Capture the cell that displays the provided text and extract its [x, y] central coordinate. 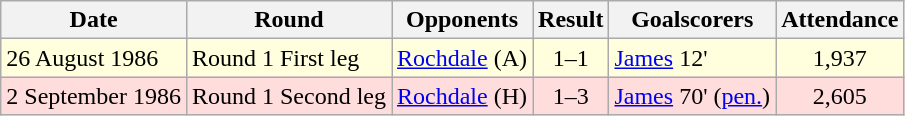
Round 1 First leg [288, 58]
2 September 1986 [94, 96]
1–3 [571, 96]
1,937 [840, 58]
Goalscorers [692, 20]
Date [94, 20]
Result [571, 20]
James 12' [692, 58]
Rochdale (A) [462, 58]
Attendance [840, 20]
James 70' (pen.) [692, 96]
Rochdale (H) [462, 96]
1–1 [571, 58]
Round 1 Second leg [288, 96]
Round [288, 20]
2,605 [840, 96]
26 August 1986 [94, 58]
Opponents [462, 20]
